Output the [X, Y] coordinate of the center of the cell containing the given text.  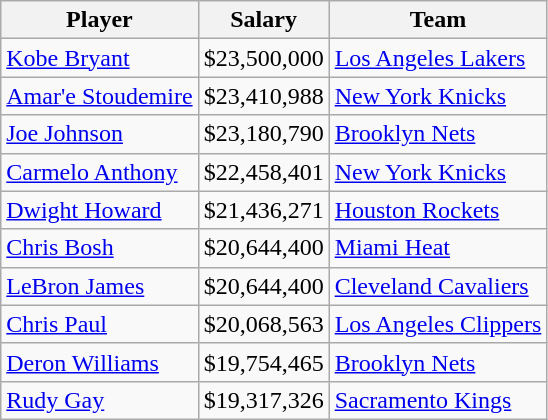
Kobe Bryant [100, 58]
Team [438, 20]
Los Angeles Lakers [438, 58]
Dwight Howard [100, 210]
Joe Johnson [100, 134]
Rudy Gay [100, 400]
$23,500,000 [264, 58]
Los Angeles Clippers [438, 324]
$20,068,563 [264, 324]
$23,410,988 [264, 96]
$19,317,326 [264, 400]
$19,754,465 [264, 362]
Chris Paul [100, 324]
Miami Heat [438, 248]
$23,180,790 [264, 134]
Sacramento Kings [438, 400]
Salary [264, 20]
$21,436,271 [264, 210]
Carmelo Anthony [100, 172]
Chris Bosh [100, 248]
Player [100, 20]
$22,458,401 [264, 172]
LeBron James [100, 286]
Deron Williams [100, 362]
Cleveland Cavaliers [438, 286]
Amar'e Stoudemire [100, 96]
Houston Rockets [438, 210]
